For the text-containing cell, return its midpoint in [x, y] coordinate format. 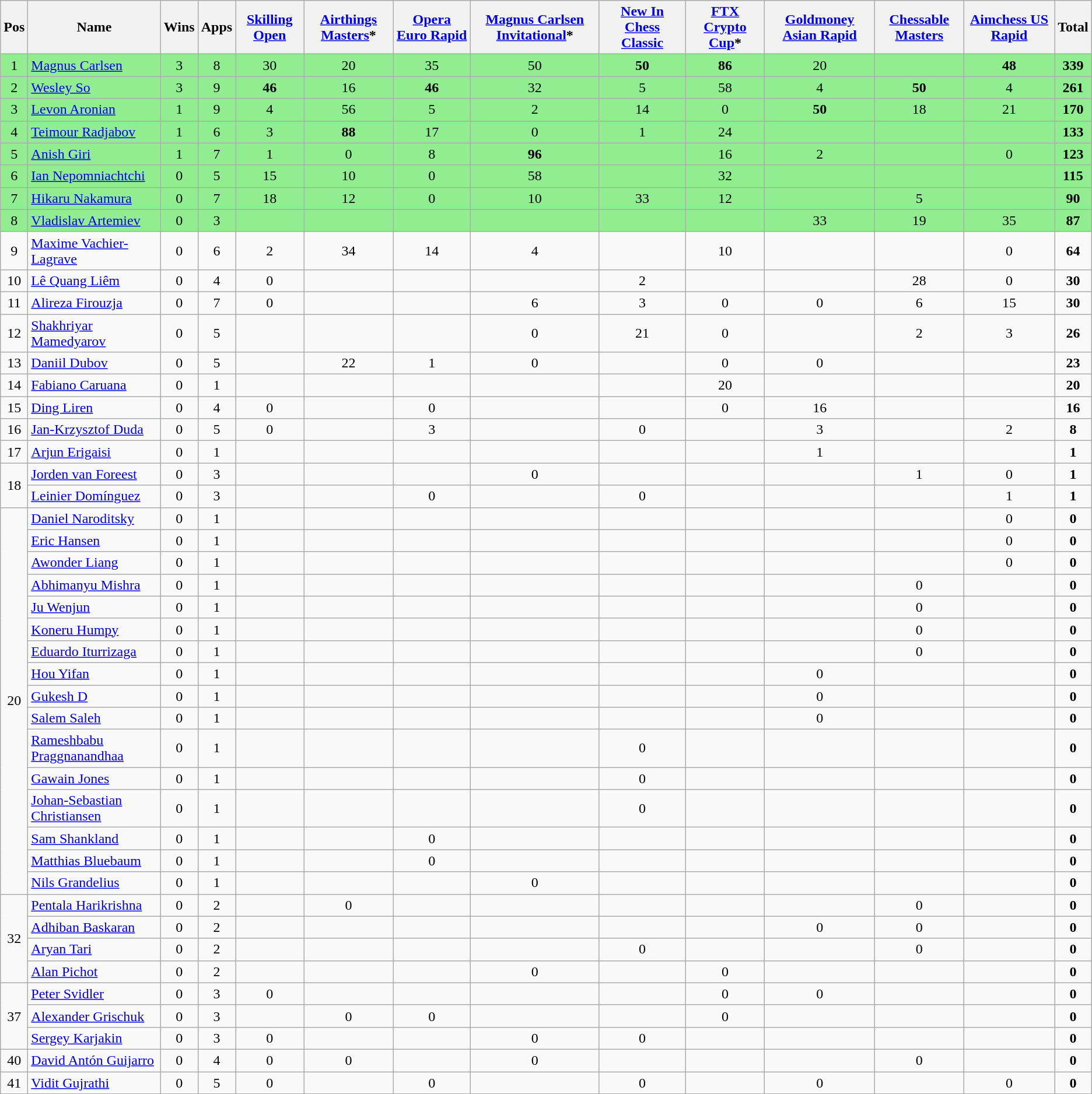
Shakhriyar Mamedyarov [94, 332]
261 [1073, 87]
22 [349, 363]
Gawain Jones [94, 779]
37 [14, 1016]
56 [349, 110]
Sam Shankland [94, 839]
28 [919, 280]
11 [14, 303]
24 [725, 132]
Johan-Sebastian Christiansen [94, 808]
Lê Quang Liêm [94, 280]
Pos [14, 27]
Alexander Grischuk [94, 1016]
Ding Liren [94, 408]
Jorden van Foreest [94, 474]
Opera Euro Rapid [432, 27]
Eduardo Iturrizaga [94, 651]
Awonder Liang [94, 563]
96 [534, 154]
88 [349, 132]
Maxime Vachier-Lagrave [94, 251]
Gukesh D [94, 696]
Vidit Gujrathi [94, 1083]
Daniil Dubov [94, 363]
Arjun Erigaisi [94, 452]
Matthias Bluebaum [94, 861]
133 [1073, 132]
David Antón Guijarro [94, 1060]
Leinier Domínguez [94, 496]
Vladislav Artemiev [94, 220]
23 [1073, 363]
41 [14, 1083]
Jan-Krzysztof Duda [94, 430]
Nils Grandelius [94, 883]
Koneru Humpy [94, 629]
86 [725, 65]
Magnus Carlsen Invitational* [534, 27]
64 [1073, 251]
Goldmoney Asian Rapid [820, 27]
13 [14, 363]
Aimchess US Rapid [1009, 27]
123 [1073, 154]
Alireza Firouzja [94, 303]
Wesley So [94, 87]
Ju Wenjun [94, 607]
Sergey Karjakin [94, 1038]
Magnus Carlsen [94, 65]
Hikaru Nakamura [94, 198]
Eric Hansen [94, 541]
87 [1073, 220]
Skilling Open [269, 27]
Apps [216, 27]
Salem Saleh [94, 718]
Ian Nepomniachtchi [94, 176]
Total [1073, 27]
Alan Pichot [94, 972]
Teimour Radjabov [94, 132]
Airthings Masters* [349, 27]
90 [1073, 198]
40 [14, 1060]
Chessable Masters [919, 27]
Fabiano Caruana [94, 385]
19 [919, 220]
48 [1009, 65]
Rameshbabu Praggnanandhaa [94, 749]
170 [1073, 110]
26 [1073, 332]
Adhiban Baskaran [94, 927]
34 [349, 251]
Name [94, 27]
Hou Yifan [94, 674]
FTX Crypto Cup* [725, 27]
Abhimanyu Mishra [94, 585]
Wins [179, 27]
339 [1073, 65]
Pentala Harikrishna [94, 905]
Daniel Naroditsky [94, 518]
Levon Aronian [94, 110]
Peter Svidler [94, 994]
115 [1073, 176]
Anish Giri [94, 154]
Aryan Tari [94, 949]
New In Chess Classic [642, 27]
